Capture the cell that displays the provided text and extract its [X, Y] central coordinate. 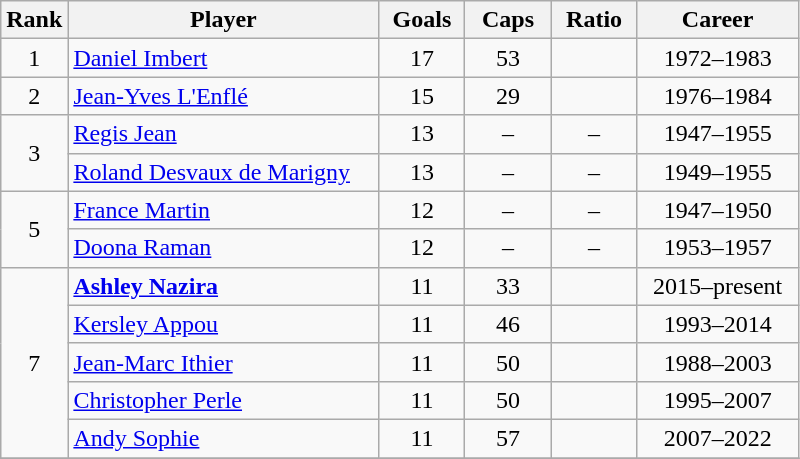
7 [34, 362]
Jean-Marc Ithier [224, 362]
Goals [422, 20]
1 [34, 58]
Daniel Imbert [224, 58]
2007–2022 [718, 438]
1947–1955 [718, 134]
Caps [508, 20]
Player [224, 20]
15 [422, 96]
33 [508, 286]
3 [34, 153]
Ashley Nazira [224, 286]
1988–2003 [718, 362]
1949–1955 [718, 172]
France Martin [224, 210]
Ratio [594, 20]
Jean-Yves L'Enflé [224, 96]
17 [422, 58]
46 [508, 324]
Andy Sophie [224, 438]
Kersley Appou [224, 324]
1993–2014 [718, 324]
1972–1983 [718, 58]
Roland Desvaux de Marigny [224, 172]
1995–2007 [718, 400]
Doona Raman [224, 248]
5 [34, 229]
2 [34, 96]
Christopher Perle [224, 400]
Rank [34, 20]
53 [508, 58]
Regis Jean [224, 134]
57 [508, 438]
Career [718, 20]
1976–1984 [718, 96]
2015–present [718, 286]
1953–1957 [718, 248]
29 [508, 96]
1947–1950 [718, 210]
